Determine the [x, y] coordinate at the center of the cell enclosing the given text.  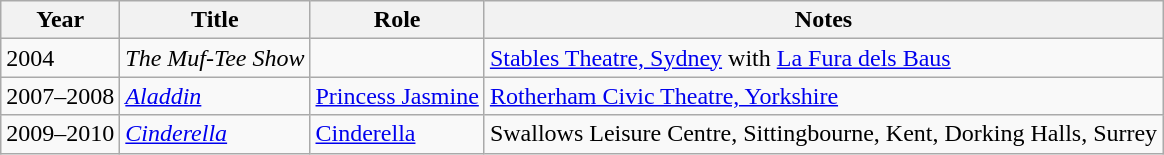
Year [60, 20]
Notes [823, 20]
The Muf-Tee Show [215, 58]
Aladdin [215, 96]
Stables Theatre, Sydney with La Fura dels Baus [823, 58]
2009–2010 [60, 134]
Rotherham Civic Theatre, Yorkshire [823, 96]
Swallows Leisure Centre, Sittingbourne, Kent, Dorking Halls, Surrey [823, 134]
Title [215, 20]
2004 [60, 58]
2007–2008 [60, 96]
Role [397, 20]
Princess Jasmine [397, 96]
